Identify which cell holds the provided text, then report its (X, Y) central coordinate. 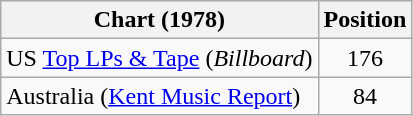
176 (365, 58)
US Top LPs & Tape (Billboard) (160, 58)
84 (365, 96)
Australia (Kent Music Report) (160, 96)
Position (365, 20)
Chart (1978) (160, 20)
